Return (X, Y) of the center of cell containing provided text 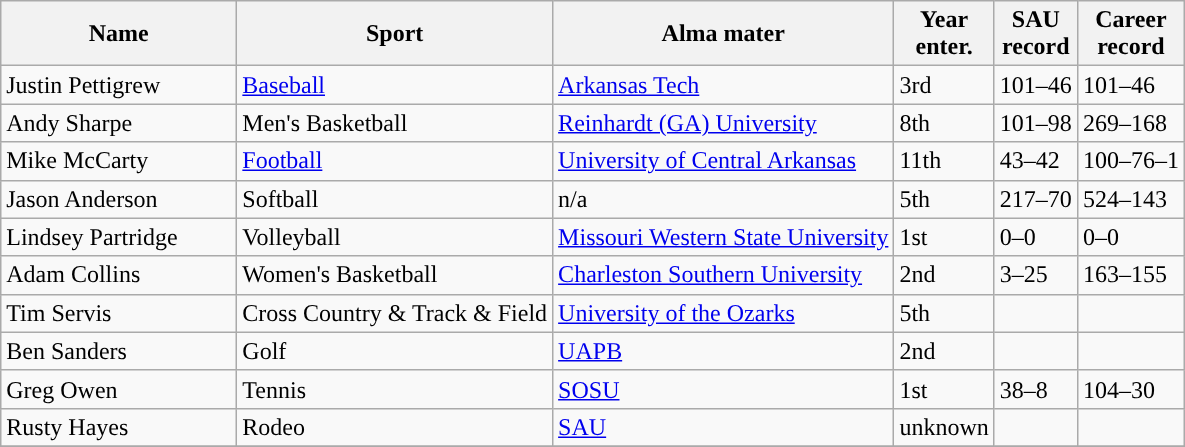
UAPB (724, 351)
Baseball (395, 85)
University of the Ozarks (724, 313)
217–70 (1036, 199)
104–30 (1130, 389)
Sport (395, 34)
Yearenter. (944, 34)
Justin Pettigrew (119, 85)
Men's Basketball (395, 123)
101–98 (1036, 123)
Tim Servis (119, 313)
Greg Owen (119, 389)
SAU (724, 427)
43–42 (1036, 161)
Ben Sanders (119, 351)
n/a (724, 199)
Charleston Southern University (724, 275)
Volleyball (395, 237)
unknown (944, 427)
38–8 (1036, 389)
Careerrecord (1130, 34)
163–155 (1130, 275)
SOSU (724, 389)
Adam Collins (119, 275)
8th (944, 123)
Cross Country & Track & Field (395, 313)
Rodeo (395, 427)
11th (944, 161)
269–168 (1130, 123)
3–25 (1036, 275)
Golf (395, 351)
Lindsey Partridge (119, 237)
Missouri Western State University (724, 237)
Softball (395, 199)
100–76–1 (1130, 161)
Rusty Hayes (119, 427)
Jason Anderson (119, 199)
Football (395, 161)
Tennis (395, 389)
SAU record (1036, 34)
524–143 (1130, 199)
University of Central Arkansas (724, 161)
Andy Sharpe (119, 123)
Arkansas Tech (724, 85)
3rd (944, 85)
Women's Basketball (395, 275)
Mike McCarty (119, 161)
Reinhardt (GA) University (724, 123)
Name (119, 34)
Alma mater (724, 34)
